Find where the given text appears and provide that cell's center as [x, y] coordinate. 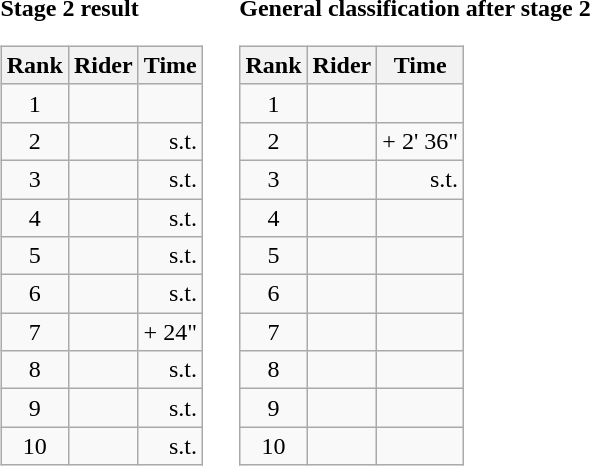
+ 2' 36" [420, 141]
+ 24" [170, 332]
